Identify which cell holds the provided text, then report its (X, Y) central coordinate. 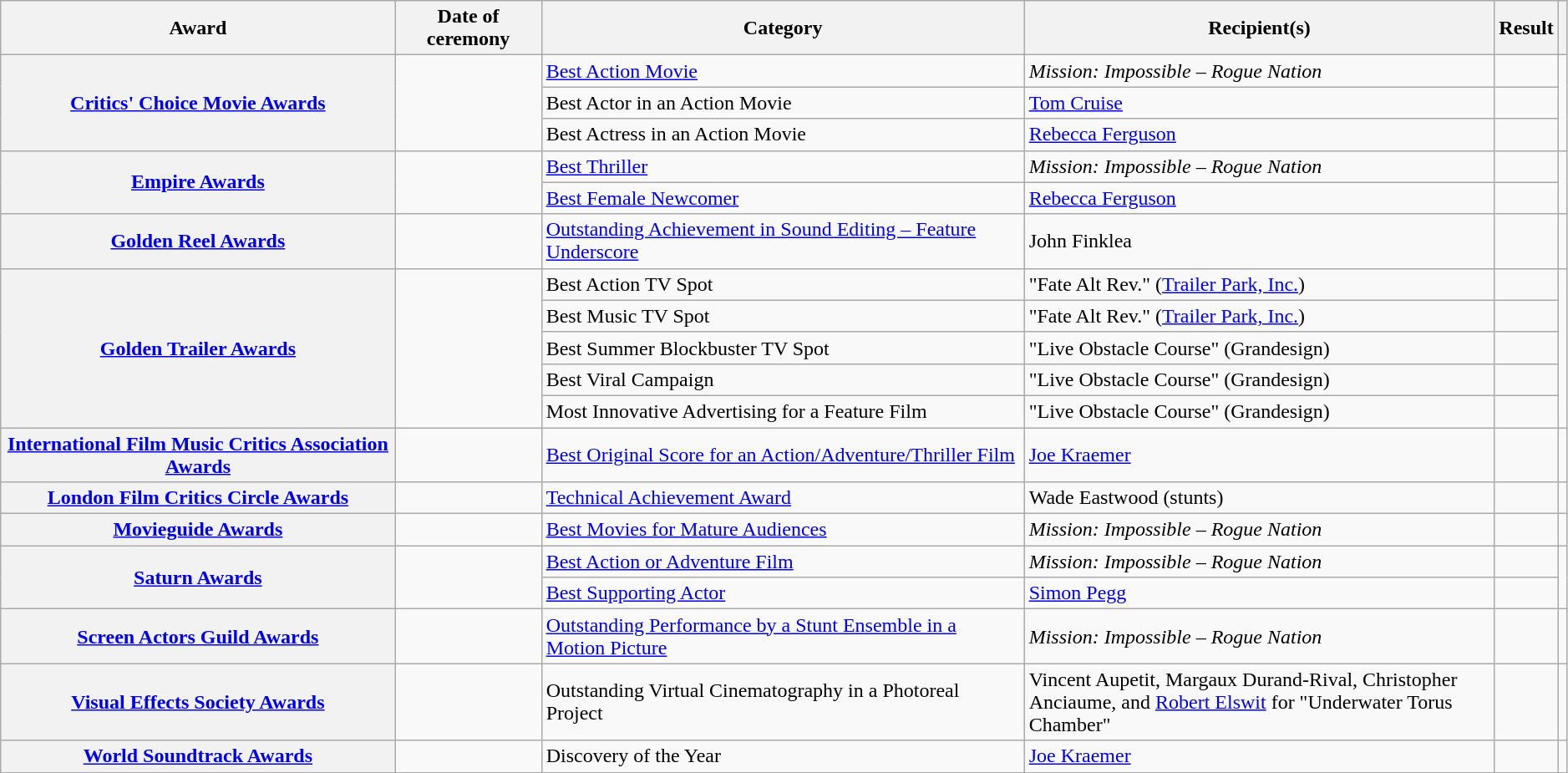
World Soundtrack Awards (198, 756)
Date of ceremony (468, 28)
Technical Achievement Award (783, 498)
Best Action TV Spot (783, 284)
Movieguide Awards (198, 530)
Best Actress in an Action Movie (783, 135)
Best Thriller (783, 166)
Visual Effects Society Awards (198, 702)
Best Viral Campaign (783, 379)
London Film Critics Circle Awards (198, 498)
Discovery of the Year (783, 756)
Outstanding Performance by a Stunt Ensemble in a Motion Picture (783, 637)
Outstanding Virtual Cinematography in a Photoreal Project (783, 702)
Saturn Awards (198, 577)
Recipient(s) (1260, 28)
Best Action Movie (783, 71)
Award (198, 28)
Best Female Newcomer (783, 198)
Best Movies for Mature Audiences (783, 530)
Screen Actors Guild Awards (198, 637)
Best Music TV Spot (783, 316)
Simon Pegg (1260, 593)
Best Actor in an Action Movie (783, 103)
Most Innovative Advertising for a Feature Film (783, 411)
Best Original Score for an Action/Adventure/Thriller Film (783, 455)
Empire Awards (198, 182)
Critics' Choice Movie Awards (198, 103)
Category (783, 28)
Golden Trailer Awards (198, 348)
Best Supporting Actor (783, 593)
Vincent Aupetit, Margaux Durand-Rival, Christopher Anciaume, and Robert Elswit for "Underwater Torus Chamber" (1260, 702)
John Finklea (1260, 241)
Tom Cruise (1260, 103)
Wade Eastwood (stunts) (1260, 498)
Outstanding Achievement in Sound Editing – Feature Underscore (783, 241)
Golden Reel Awards (198, 241)
Best Summer Blockbuster TV Spot (783, 348)
Result (1526, 28)
International Film Music Critics Association Awards (198, 455)
Best Action or Adventure Film (783, 562)
